Locate the cell with the specified text and output its [x, y] center coordinate. 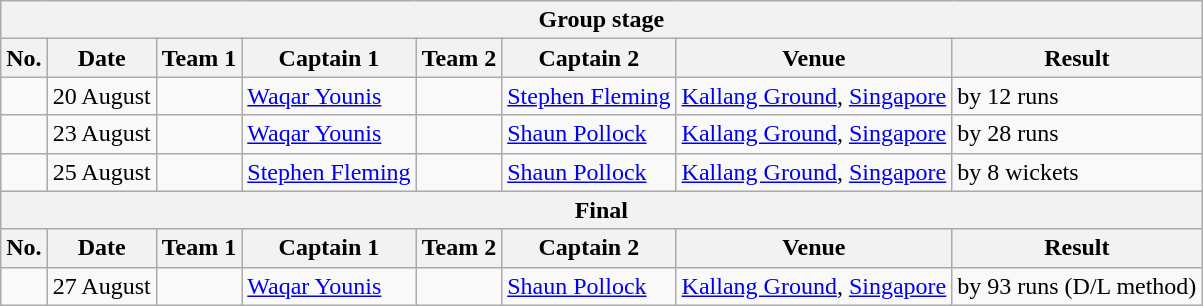
by 28 runs [1077, 134]
23 August [102, 134]
Group stage [602, 20]
20 August [102, 96]
by 93 runs (D/L method) [1077, 286]
Final [602, 210]
25 August [102, 172]
by 12 runs [1077, 96]
27 August [102, 286]
by 8 wickets [1077, 172]
